Provide the (x, y) coordinate of the cell's center where the given text is located.  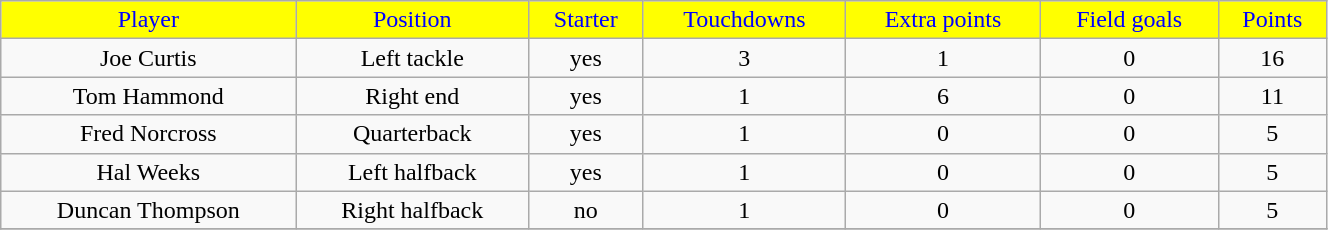
Duncan Thompson (148, 210)
Player (148, 20)
Fred Norcross (148, 134)
Starter (586, 20)
Field goals (1129, 20)
Right halfback (412, 210)
11 (1272, 96)
Left tackle (412, 58)
Extra points (943, 20)
6 (943, 96)
Hal Weeks (148, 172)
Quarterback (412, 134)
3 (744, 58)
Touchdowns (744, 20)
Position (412, 20)
Tom Hammond (148, 96)
16 (1272, 58)
no (586, 210)
Right end (412, 96)
Left halfback (412, 172)
Joe Curtis (148, 58)
Points (1272, 20)
